Pinpoint the cell where the given text exists, returning its (X, Y) midpoint coordinate. 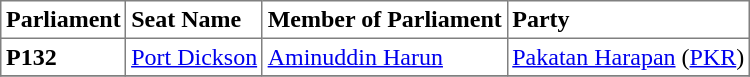
Pakatan Harapan (PKR) (628, 57)
Party (628, 20)
P132 (64, 57)
Parliament (64, 20)
Port Dickson (194, 57)
Seat Name (194, 20)
Member of Parliament (384, 20)
Aminuddin Harun (384, 57)
